Determine the (x, y) coordinate at the center of the cell enclosing the given text.  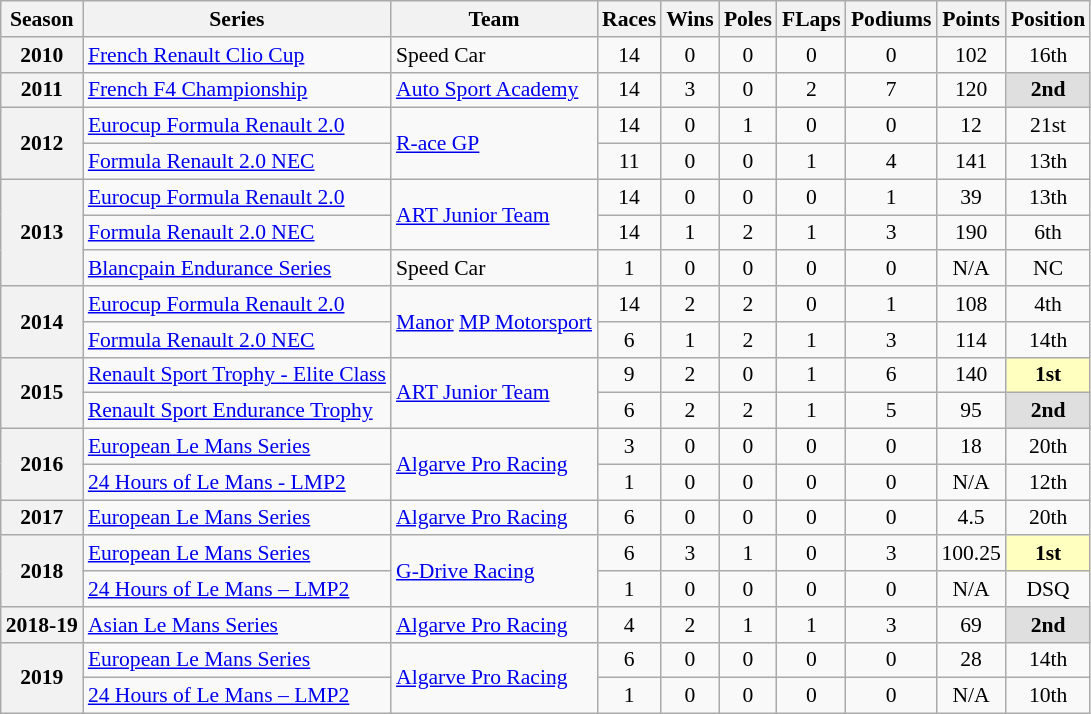
Renault Sport Trophy - Elite Class (237, 375)
4th (1048, 304)
Blancpain Endurance Series (237, 269)
2016 (42, 464)
Asian Le Mans Series (237, 625)
114 (970, 340)
Podiums (892, 19)
39 (970, 197)
6th (1048, 233)
French F4 Championship (237, 90)
9 (629, 375)
Manor MP Motorsport (494, 322)
69 (970, 625)
2012 (42, 144)
G-Drive Racing (494, 572)
7 (892, 90)
2017 (42, 518)
100.25 (970, 554)
24 Hours of Le Mans - LMP2 (237, 482)
4.5 (970, 518)
2019 (42, 678)
16th (1048, 55)
Races (629, 19)
2013 (42, 232)
2011 (42, 90)
NC (1048, 269)
Series (237, 19)
Auto Sport Academy (494, 90)
18 (970, 447)
Renault Sport Endurance Trophy (237, 411)
190 (970, 233)
FLaps (812, 19)
141 (970, 162)
2018-19 (42, 625)
21st (1048, 126)
11 (629, 162)
120 (970, 90)
10th (1048, 696)
Season (42, 19)
5 (892, 411)
R-ace GP (494, 144)
Poles (748, 19)
French Renault Clio Cup (237, 55)
102 (970, 55)
Points (970, 19)
DSQ (1048, 589)
12th (1048, 482)
95 (970, 411)
Team (494, 19)
2015 (42, 392)
28 (970, 660)
140 (970, 375)
108 (970, 304)
2014 (42, 322)
2018 (42, 572)
Position (1048, 19)
12 (970, 126)
Wins (690, 19)
2010 (42, 55)
